Scan for the cell matching the given text and deliver its (X, Y) coordinate at center. 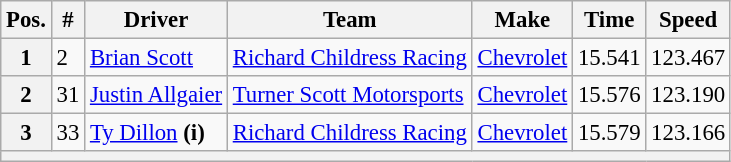
Speed (688, 20)
Pos. (26, 20)
Justin Allgaier (156, 95)
Make (522, 20)
Driver (156, 20)
Time (610, 20)
Turner Scott Motorsports (350, 95)
15.576 (610, 95)
31 (68, 95)
123.166 (688, 133)
33 (68, 133)
Ty Dillon (i) (156, 133)
123.190 (688, 95)
Brian Scott (156, 58)
15.579 (610, 133)
# (68, 20)
3 (26, 133)
123.467 (688, 58)
1 (26, 58)
Team (350, 20)
15.541 (610, 58)
